Identify which cell holds the provided text, then report its [x, y] central coordinate. 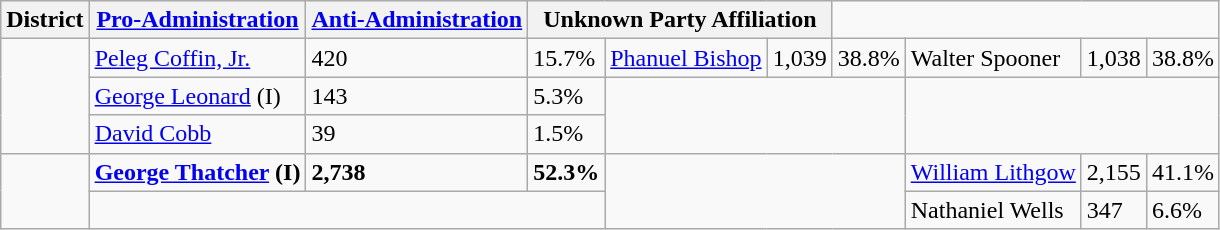
143 [417, 96]
George Leonard (I) [198, 96]
52.3% [566, 172]
15.7% [566, 58]
David Cobb [198, 134]
George Thatcher (I) [198, 172]
41.1% [1182, 172]
2,738 [417, 172]
Nathaniel Wells [993, 210]
5.3% [566, 96]
Peleg Coffin, Jr. [198, 58]
1.5% [566, 134]
District [45, 20]
2,155 [1114, 172]
Walter Spooner [993, 58]
Pro-Administration [198, 20]
347 [1114, 210]
1,038 [1114, 58]
William Lithgow [993, 172]
420 [417, 58]
Unknown Party Affiliation [680, 20]
39 [417, 134]
6.6% [1182, 210]
1,039 [800, 58]
Phanuel Bishop [686, 58]
Anti-Administration [417, 20]
